Return the (x, y) coordinate for the center point of the cell that contains the specified text.  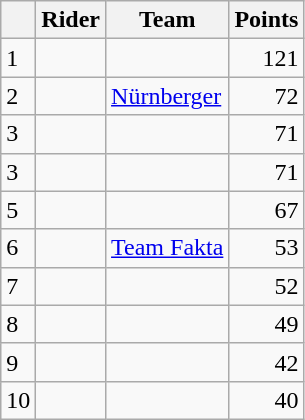
49 (266, 324)
52 (266, 286)
Team (168, 20)
8 (18, 324)
5 (18, 210)
67 (266, 210)
10 (18, 400)
1 (18, 58)
Team Fakta (168, 248)
Points (266, 20)
9 (18, 362)
72 (266, 96)
40 (266, 400)
6 (18, 248)
Nürnberger (168, 96)
7 (18, 286)
121 (266, 58)
Rider (71, 20)
53 (266, 248)
2 (18, 96)
42 (266, 362)
